Return the [X, Y] coordinate for the center point of the cell that contains the specified text.  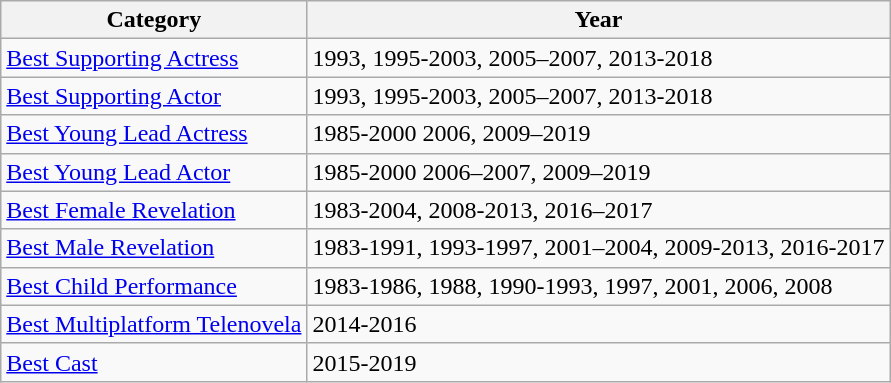
2015-2019 [598, 362]
Best Supporting Actor [154, 96]
Best Male Revelation [154, 248]
1983-1986, 1988, 1990-1993, 1997, 2001, 2006, 2008 [598, 286]
Best Young Lead Actress [154, 134]
Best Child Performance [154, 286]
Best Supporting Actress [154, 58]
1983-1991, 1993-1997, 2001–2004, 2009-2013, 2016-2017 [598, 248]
2014-2016 [598, 324]
Best Young Lead Actor [154, 172]
Best Cast [154, 362]
Year [598, 20]
Best Female Revelation [154, 210]
1985-2000 2006, 2009–2019 [598, 134]
1985-2000 2006–2007, 2009–2019 [598, 172]
Best Multiplatform Telenovela [154, 324]
Category [154, 20]
1983-2004, 2008-2013, 2016–2017 [598, 210]
